Return the (X, Y) coordinate for the center point of the cell that contains the specified text.  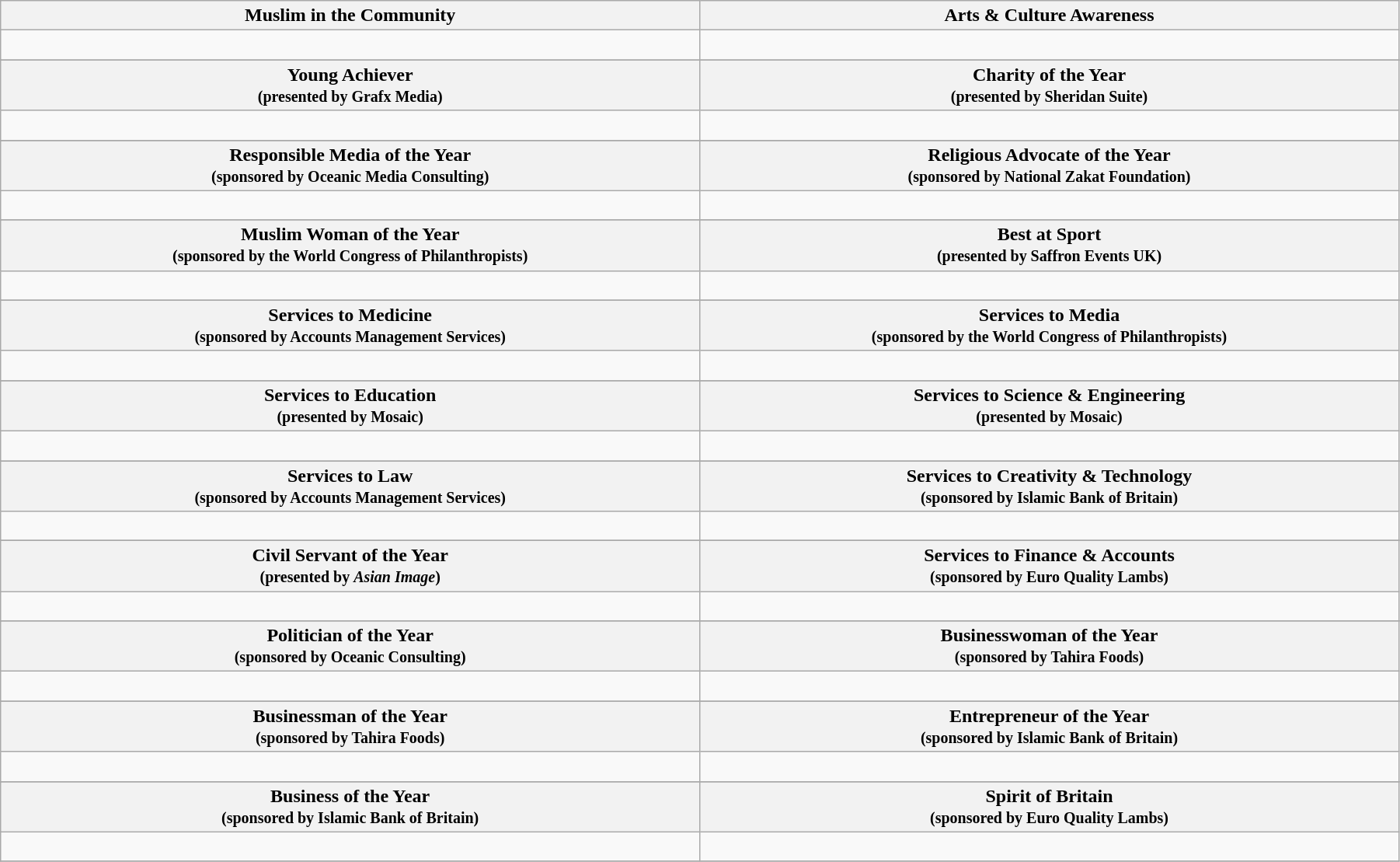
Muslim Woman of the Year(sponsored by the World Congress of Philanthropists) (350, 246)
Arts & Culture Awareness (1050, 16)
Civil Servant of the Year(presented by Asian Image) (350, 566)
Entrepreneur of the Year(sponsored by Islamic Bank of Britain) (1050, 726)
Services to Finance & Accounts(sponsored by Euro Quality Lambs) (1050, 566)
Services to Law(sponsored by Accounts Management Services) (350, 485)
Businessman of the Year(sponsored by Tahira Foods) (350, 726)
Spirit of Britain(sponsored by Euro Quality Lambs) (1050, 807)
Young Achiever(presented by Grafx Media) (350, 86)
Services to Creativity & Technology(sponsored by Islamic Bank of Britain) (1050, 485)
Businesswoman of the Year(sponsored by Tahira Foods) (1050, 647)
Charity of the Year(presented by Sheridan Suite) (1050, 86)
Services to Medicine(sponsored by Accounts Management Services) (350, 325)
Religious Advocate of the Year(sponsored by National Zakat Foundation) (1050, 165)
Best at Sport(presented by Saffron Events UK) (1050, 246)
Politician of the Year(sponsored by Oceanic Consulting) (350, 647)
Responsible Media of the Year(sponsored by Oceanic Media Consulting) (350, 165)
Services to Media(sponsored by the World Congress of Philanthropists) (1050, 325)
Services to Education(presented by Mosaic) (350, 406)
Business of the Year(sponsored by Islamic Bank of Britain) (350, 807)
Services to Science & Engineering(presented by Mosaic) (1050, 406)
Muslim in the Community (350, 16)
